Locate the cell with the specified text and output its [x, y] center coordinate. 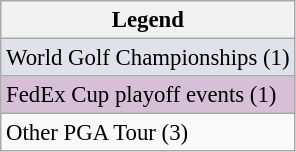
Other PGA Tour (3) [148, 133]
World Golf Championships (1) [148, 58]
Legend [148, 20]
FedEx Cup playoff events (1) [148, 95]
